Detect which cell encompasses the target text, then output its (X, Y) center coordinate. 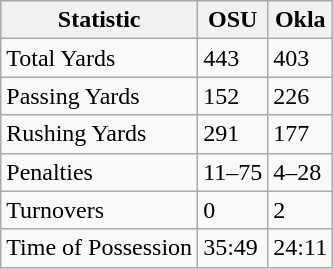
Rushing Yards (100, 134)
4–28 (300, 172)
Okla (300, 20)
35:49 (233, 248)
291 (233, 134)
403 (300, 58)
226 (300, 96)
177 (300, 134)
Turnovers (100, 210)
Time of Possession (100, 248)
Total Yards (100, 58)
152 (233, 96)
Statistic (100, 20)
24:11 (300, 248)
Penalties (100, 172)
2 (300, 210)
443 (233, 58)
11–75 (233, 172)
Passing Yards (100, 96)
0 (233, 210)
OSU (233, 20)
